Determine the [x, y] coordinate at the center of the cell enclosing the given text.  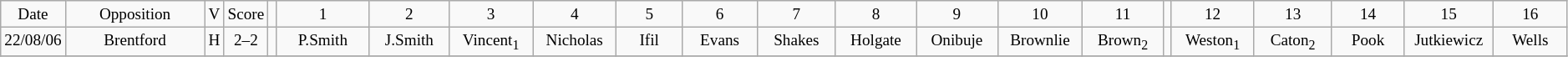
14 [1368, 14]
Onibuje [957, 41]
1 [322, 14]
Brentford [135, 41]
Evans [720, 41]
16 [1530, 14]
7 [797, 14]
11 [1123, 14]
Wells [1530, 41]
Brownlie [1040, 41]
12 [1213, 14]
10 [1040, 14]
Nicholas [575, 41]
8 [875, 14]
13 [1293, 14]
Ifil [650, 41]
Jutkiewicz [1449, 41]
5 [650, 14]
Vincent1 [491, 41]
J.Smith [409, 41]
6 [720, 14]
Score [246, 14]
Brown2 [1123, 41]
Opposition [135, 14]
15 [1449, 14]
4 [575, 14]
Date [33, 14]
Holgate [875, 41]
V [214, 14]
Caton2 [1293, 41]
P.Smith [322, 41]
3 [491, 14]
Weston1 [1213, 41]
22/08/06 [33, 41]
2–2 [246, 41]
Pook [1368, 41]
Shakes [797, 41]
2 [409, 14]
H [214, 41]
9 [957, 14]
